Identify which cell holds the provided text, then report its [x, y] central coordinate. 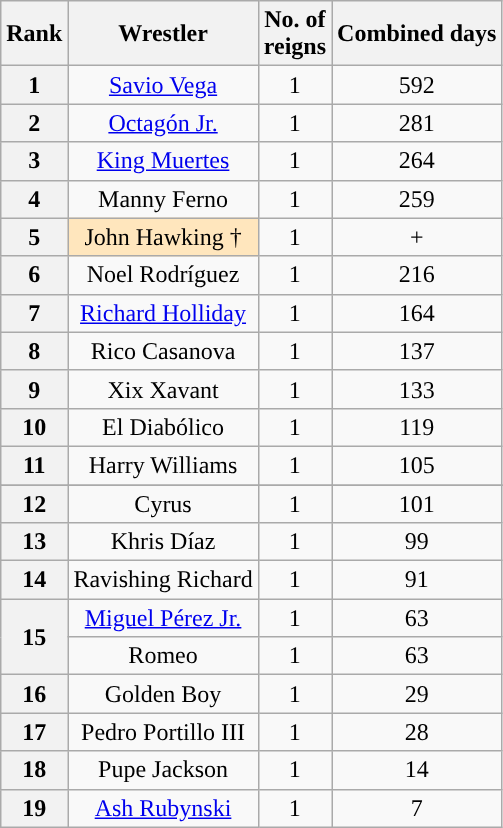
216 [417, 275]
137 [417, 351]
Ravishing Richard [163, 580]
13 [34, 542]
Miguel Pérez Jr. [163, 618]
281 [417, 123]
18 [34, 770]
Golden Boy [163, 694]
28 [417, 732]
Octagón Jr. [163, 123]
No. ofreigns [294, 34]
Noel Rodríguez [163, 275]
12 [34, 503]
164 [417, 313]
Khris Díaz [163, 542]
Savio Vega [163, 85]
10 [34, 427]
Pupe Jackson [163, 770]
Harry Williams [163, 465]
3 [34, 161]
9 [34, 389]
19 [34, 808]
264 [417, 161]
El Diabólico [163, 427]
99 [417, 542]
Richard Holliday [163, 313]
Pedro Portillo III [163, 732]
2 [34, 123]
Romeo [163, 656]
5 [34, 237]
8 [34, 351]
259 [417, 199]
+ [417, 237]
Combined days [417, 34]
16 [34, 694]
Manny Ferno [163, 199]
15 [34, 637]
6 [34, 275]
Rico Casanova [163, 351]
11 [34, 465]
101 [417, 503]
17 [34, 732]
4 [34, 199]
John Hawking † [163, 237]
91 [417, 580]
133 [417, 389]
119 [417, 427]
105 [417, 465]
Rank [34, 34]
Wrestler [163, 34]
Xix Xavant [163, 389]
King Muertes [163, 161]
592 [417, 85]
Cyrus [163, 503]
Ash Rubynski [163, 808]
29 [417, 694]
